Identify which cell holds the provided text, then report its (x, y) central coordinate. 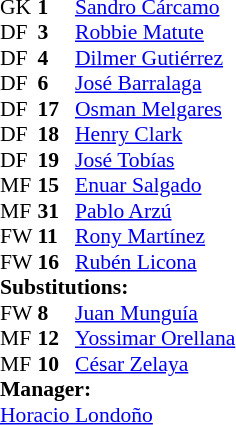
31 (57, 211)
Manager: (118, 389)
Dilmer Gutiérrez (155, 58)
José Tobías (155, 160)
3 (57, 33)
8 (57, 313)
15 (57, 185)
César Zelaya (155, 364)
11 (57, 237)
Pablo Arzú (155, 211)
Yossimar Orellana (155, 339)
17 (57, 109)
Robbie Matute (155, 33)
Juan Munguía (155, 313)
Osman Melgares (155, 109)
Rony Martínez (155, 237)
Enuar Salgado (155, 185)
16 (57, 262)
Substitutions: (118, 287)
12 (57, 339)
6 (57, 83)
19 (57, 160)
18 (57, 135)
10 (57, 364)
4 (57, 58)
José Barralaga (155, 83)
Rubén Licona (155, 262)
Henry Clark (155, 135)
